Return [x, y] of the center of cell containing provided text 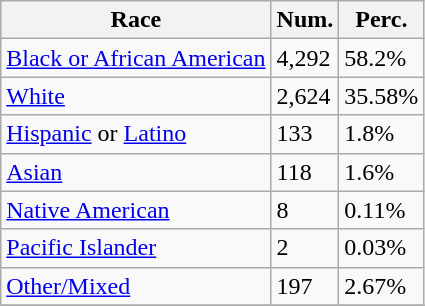
Hispanic or Latino [136, 134]
8 [305, 210]
Pacific Islander [136, 248]
1.8% [382, 134]
Num. [305, 20]
35.58% [382, 96]
Other/Mixed [136, 286]
White [136, 96]
0.11% [382, 210]
0.03% [382, 248]
58.2% [382, 58]
133 [305, 134]
Race [136, 20]
2 [305, 248]
118 [305, 172]
Black or African American [136, 58]
Asian [136, 172]
Perc. [382, 20]
1.6% [382, 172]
Native American [136, 210]
197 [305, 286]
2.67% [382, 286]
2,624 [305, 96]
4,292 [305, 58]
